From the cell containing the given text, extract its center point as (x, y) coordinate. 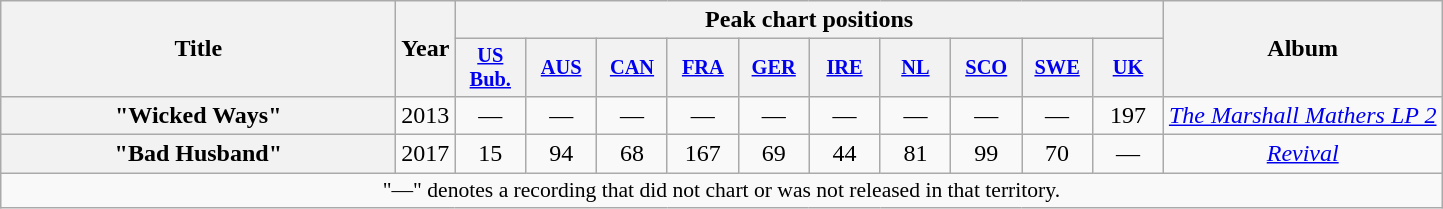
GER (774, 68)
USBub. (490, 68)
Revival (1302, 154)
15 (490, 154)
"Bad Husband" (198, 154)
70 (1058, 154)
Album (1302, 49)
The Marshall Mathers LP 2 (1302, 115)
94 (562, 154)
167 (702, 154)
Title (198, 49)
UK (1128, 68)
Peak chart positions (810, 20)
FRA (702, 68)
99 (986, 154)
NL (916, 68)
SWE (1058, 68)
2013 (426, 115)
Year (426, 49)
SCO (986, 68)
2017 (426, 154)
68 (632, 154)
44 (844, 154)
"—" denotes a recording that did not chart or was not released in that territory. (722, 191)
69 (774, 154)
IRE (844, 68)
AUS (562, 68)
"Wicked Ways" (198, 115)
CAN (632, 68)
81 (916, 154)
197 (1128, 115)
